Provide the [X, Y] coordinate of the cell's center where the given text is located.  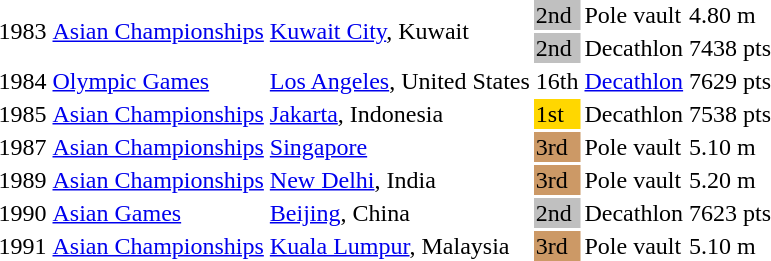
Kuala Lumpur, Malaysia [400, 246]
Los Angeles, United States [400, 81]
1st [557, 114]
Olympic Games [158, 81]
Asian Games [158, 213]
Jakarta, Indonesia [400, 114]
16th [557, 81]
Beijing, China [400, 213]
Singapore [400, 147]
New Delhi, India [400, 180]
Kuwait City, Kuwait [400, 32]
